Return the (x, y) coordinate for the center point of the cell that contains the specified text.  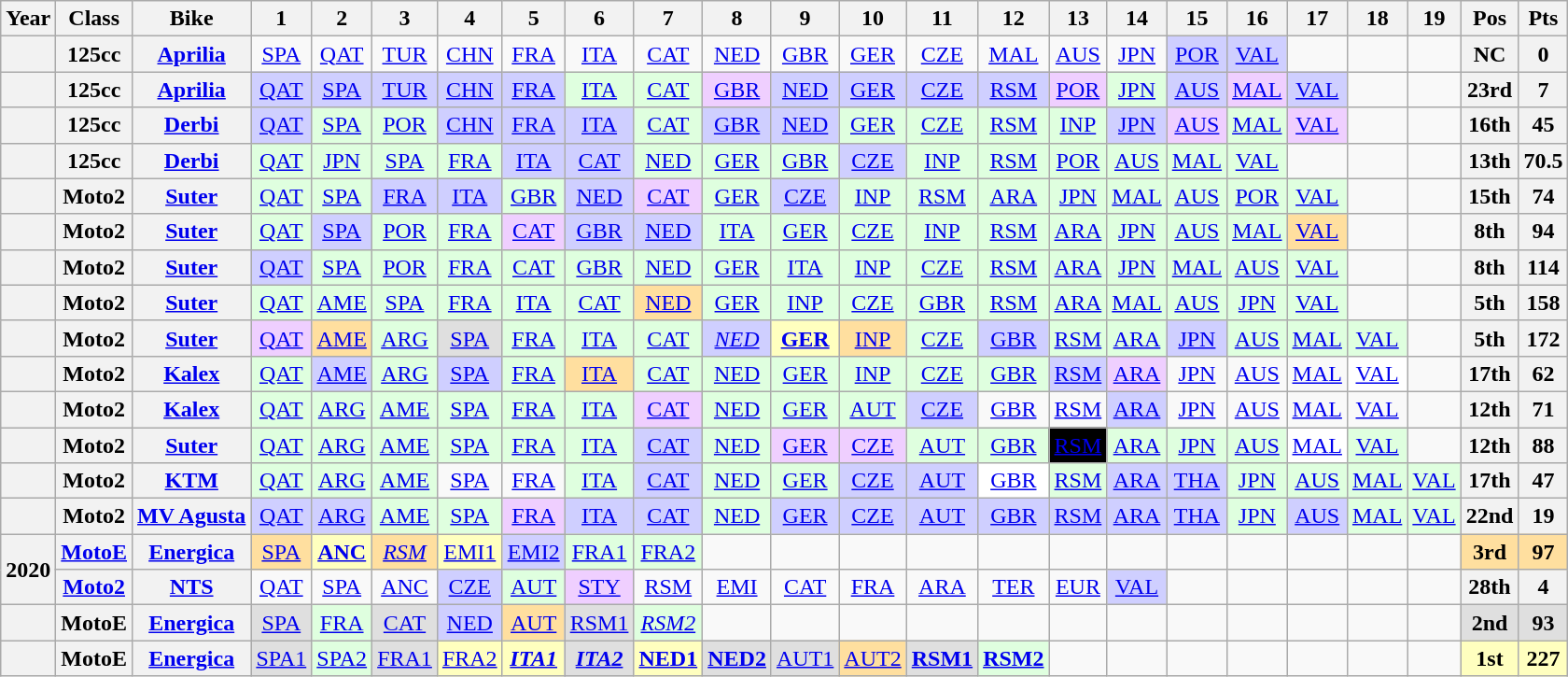
TER (1014, 587)
MV Agusta (192, 516)
12 (1014, 19)
AUT1 (805, 658)
Pos (1490, 19)
Year (28, 19)
9 (805, 19)
17 (1317, 19)
172 (1544, 338)
11 (942, 19)
ITA1 (534, 658)
94 (1544, 232)
45 (1544, 125)
70.5 (1544, 161)
16 (1257, 19)
2020 (28, 570)
18 (1377, 19)
114 (1544, 267)
EMI2 (534, 552)
ITA2 (599, 658)
28th (1490, 587)
62 (1544, 374)
2nd (1490, 623)
3rd (1490, 552)
NED1 (668, 658)
NTS (192, 587)
EMI (737, 587)
13 (1078, 19)
3 (405, 19)
23rd (1490, 90)
Bike (192, 19)
10 (873, 19)
EUR (1078, 587)
Pts (1544, 19)
0 (1544, 54)
6 (599, 19)
16th (1490, 125)
15 (1197, 19)
1st (1490, 658)
93 (1544, 623)
STY (599, 587)
15th (1490, 196)
47 (1544, 481)
NC (1490, 54)
8 (737, 19)
13th (1490, 161)
EMI1 (469, 552)
NED2 (737, 658)
SPA2 (342, 658)
22nd (1490, 516)
5 (534, 19)
97 (1544, 552)
AUT2 (873, 658)
158 (1544, 303)
KTM (192, 481)
88 (1544, 445)
1 (282, 19)
71 (1544, 409)
Class (94, 19)
74 (1544, 196)
SPA1 (282, 658)
14 (1137, 19)
2 (342, 19)
227 (1544, 658)
